Detect which cell encompasses the target text, then output its [X, Y] center coordinate. 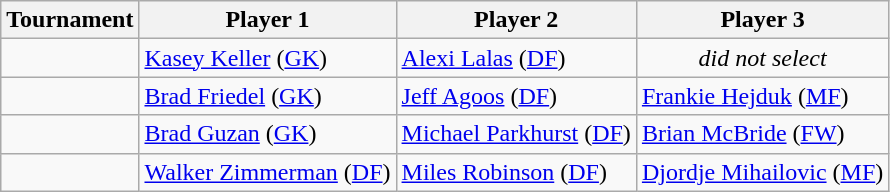
Alexi Lalas (DF) [516, 58]
Brian McBride (FW) [762, 134]
Player 1 [268, 20]
Djordje Mihailovic (MF) [762, 172]
Jeff Agoos (DF) [516, 96]
Frankie Hejduk (MF) [762, 96]
Player 2 [516, 20]
Walker Zimmerman (DF) [268, 172]
Miles Robinson (DF) [516, 172]
Michael Parkhurst (DF) [516, 134]
did not select [762, 58]
Brad Friedel (GK) [268, 96]
Kasey Keller (GK) [268, 58]
Tournament [70, 20]
Player 3 [762, 20]
Brad Guzan (GK) [268, 134]
